Pinpoint the cell where the given text exists, returning its [X, Y] midpoint coordinate. 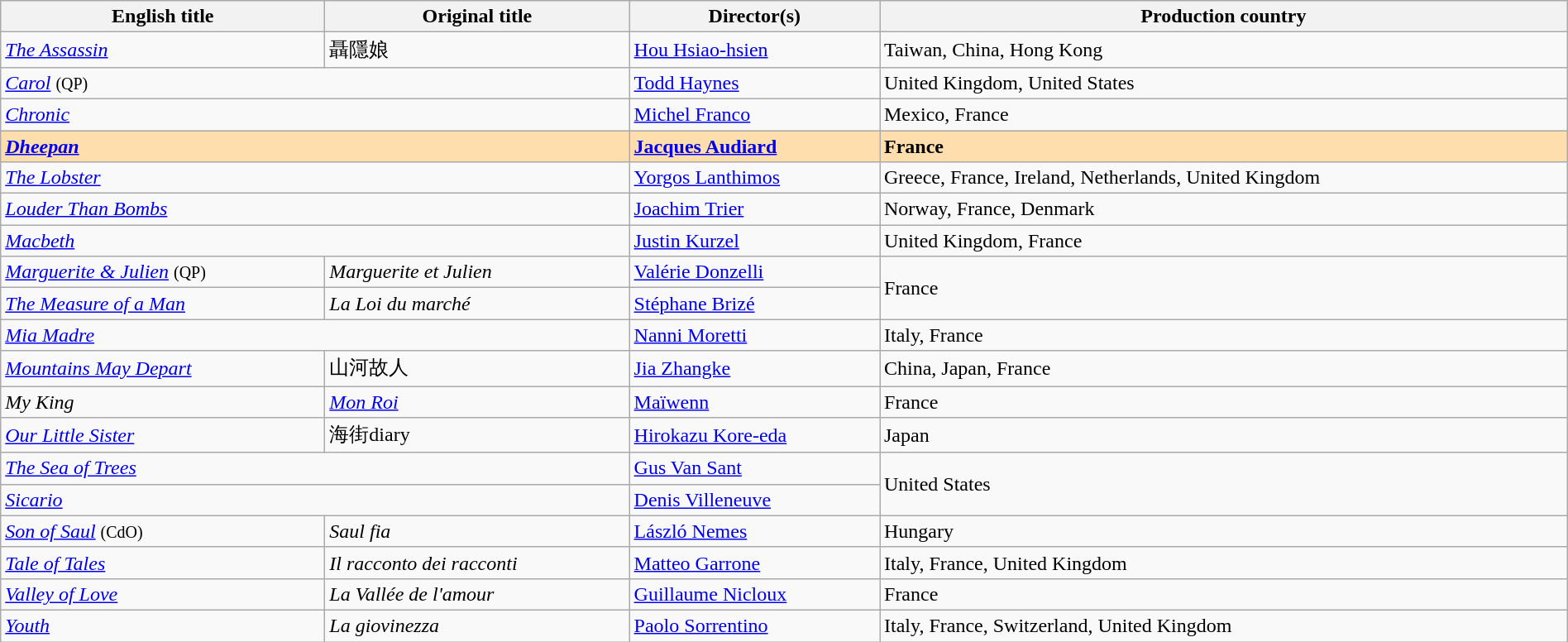
Son of Saul (CdO) [163, 531]
The Assassin [163, 50]
László Nemes [754, 531]
海街diary [477, 435]
Sicario [315, 500]
Il racconto dei racconti [477, 563]
山河故人 [477, 369]
The Lobster [315, 178]
Original title [477, 17]
Mountains May Depart [163, 369]
Taiwan, China, Hong Kong [1224, 50]
Valley of Love [163, 594]
Greece, France, Ireland, Netherlands, United Kingdom [1224, 178]
Matteo Garrone [754, 563]
Denis Villeneuve [754, 500]
Tale of Tales [163, 563]
Jacques Audiard [754, 146]
Valérie Donzelli [754, 272]
United Kingdom, France [1224, 241]
Maïwenn [754, 401]
Paolo Sorrentino [754, 625]
United Kingdom, United States [1224, 83]
Hou Hsiao-hsien [754, 50]
Nanni Moretti [754, 335]
Japan [1224, 435]
Italy, France [1224, 335]
聶隱娘 [477, 50]
Production country [1224, 17]
Hirokazu Kore-eda [754, 435]
United States [1224, 484]
Youth [163, 625]
Macbeth [315, 241]
Saul fia [477, 531]
Marguerite et Julien [477, 272]
Stéphane Brizé [754, 304]
Jia Zhangke [754, 369]
The Measure of a Man [163, 304]
Norway, France, Denmark [1224, 209]
Gus Van Sant [754, 468]
La Loi du marché [477, 304]
La Vallée de l'amour [477, 594]
My King [163, 401]
Carol (QP) [315, 83]
Director(s) [754, 17]
Italy, France, Switzerland, United Kingdom [1224, 625]
Mexico, France [1224, 114]
Italy, France, United Kingdom [1224, 563]
Joachim Trier [754, 209]
Michel Franco [754, 114]
English title [163, 17]
Justin Kurzel [754, 241]
Hungary [1224, 531]
The Sea of Trees [315, 468]
Chronic [315, 114]
Our Little Sister [163, 435]
Todd Haynes [754, 83]
La giovinezza [477, 625]
Guillaume Nicloux [754, 594]
Dheepan [315, 146]
Marguerite & Julien (QP) [163, 272]
Louder Than Bombs [315, 209]
Yorgos Lanthimos [754, 178]
Mon Roi [477, 401]
China, Japan, France [1224, 369]
Mia Madre [315, 335]
